Extract the (x, y) coordinate from the center of the cell holding the provided text.  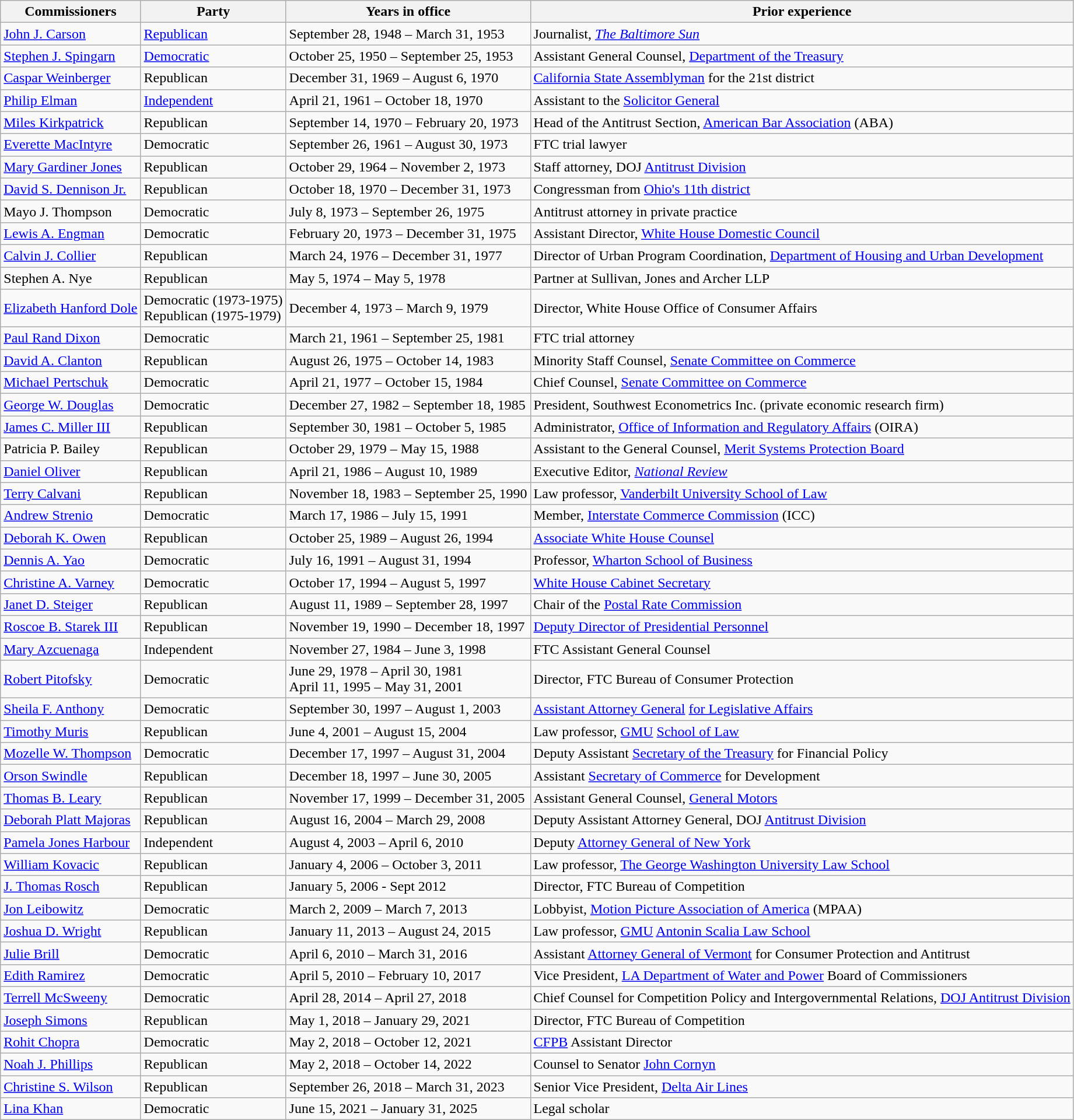
Party (214, 12)
Assistant Attorney General for Legislative Affairs (802, 709)
Chief Counsel, Senate Committee on Commerce (802, 383)
August 11, 1989 – September 28, 1997 (408, 604)
Janet D. Steiger (71, 604)
Rohit Chopra (71, 1042)
Congressman from Ohio's 11th district (802, 189)
Jon Leibowitz (71, 909)
June 15, 2021 – January 31, 2025 (408, 1109)
Director, White House Office of Consumer Affairs (802, 308)
Law professor, GMU School of Law (802, 731)
Minority Staff Counsel, Senate Committee on Commerce (802, 360)
December 27, 1982 – September 18, 1985 (408, 405)
April 6, 2010 – March 31, 2016 (408, 953)
Orson Swindle (71, 776)
March 2, 2009 – March 7, 2013 (408, 909)
Staff attorney, DOJ Antitrust Division (802, 167)
April 21, 1961 – October 18, 1970 (408, 100)
Everette MacIntyre (71, 145)
Assistant Director, White House Domestic Council (802, 233)
November 17, 1999 – December 31, 2005 (408, 798)
Pamela Jones Harbour (71, 842)
October 17, 1994 – August 5, 1997 (408, 582)
President, Southwest Econometrics Inc. (private economic research firm) (802, 405)
CFPB Assistant Director (802, 1042)
Edith Ramirez (71, 975)
Michael Pertschuk (71, 383)
David A. Clanton (71, 360)
Legal scholar (802, 1109)
January 4, 2006 – October 3, 2011 (408, 864)
August 26, 1975 – October 14, 1983 (408, 360)
Mozelle W. Thompson (71, 754)
Law professor, The George Washington University Law School (802, 864)
Law professor, GMU Antonin Scalia Law School (802, 931)
April 21, 1986 – August 10, 1989 (408, 471)
September 14, 1970 – February 20, 1973 (408, 123)
Andrew Strenio (71, 516)
November 18, 1983 – September 25, 1990 (408, 494)
Assistant to the General Counsel, Merit Systems Protection Board (802, 449)
Joshua D. Wright (71, 931)
Assistant General Counsel, Department of the Treasury (802, 56)
July 8, 1973 – September 26, 1975 (408, 211)
Stephen A. Nye (71, 278)
James C. Miller III (71, 427)
December 31, 1969 – August 6, 1970 (408, 78)
October 25, 1950 – September 25, 1953 (408, 56)
Partner at Sullivan, Jones and Archer LLP (802, 278)
Julie Brill (71, 953)
Thomas B. Leary (71, 798)
May 5, 1974 – May 5, 1978 (408, 278)
FTC Assistant General Counsel (802, 649)
Assistant Attorney General of Vermont for Consumer Protection and Antitrust (802, 953)
June 4, 2001 – August 15, 2004 (408, 731)
September 28, 1948 – March 31, 1953 (408, 34)
Lobbyist, Motion Picture Association of America (MPAA) (802, 909)
Counsel to Senator John Cornyn (802, 1065)
October 18, 1970 – December 31, 1973 (408, 189)
June 29, 1978 – April 30, 1981April 11, 1995 – May 31, 2001 (408, 679)
George W. Douglas (71, 405)
Roscoe B. Starek III (71, 626)
Director of Urban Program Coordination, Department of Housing and Urban Development (802, 256)
March 24, 1976 – December 31, 1977 (408, 256)
Antitrust attorney in private practice (802, 211)
December 18, 1997 – June 30, 2005 (408, 776)
Years in office (408, 12)
March 17, 1986 – July 15, 1991 (408, 516)
Robert Pitofsky (71, 679)
October 25, 1989 – August 26, 1994 (408, 538)
Noah J. Phillips (71, 1065)
Calvin J. Collier (71, 256)
May 1, 2018 – January 29, 2021 (408, 1020)
October 29, 1979 – May 15, 1988 (408, 449)
January 5, 2006 - Sept 2012 (408, 887)
Dennis A. Yao (71, 560)
Deborah Platt Majoras (71, 820)
December 17, 1997 – August 31, 2004 (408, 754)
October 29, 1964 – November 2, 1973 (408, 167)
Philip Elman (71, 100)
September 30, 1997 – August 1, 2003 (408, 709)
November 19, 1990 – December 18, 1997 (408, 626)
John J. Carson (71, 34)
Mary Gardiner Jones (71, 167)
Professor, Wharton School of Business (802, 560)
Paul Rand Dixon (71, 338)
Commissioners (71, 12)
Joseph Simons (71, 1020)
Timothy Muris (71, 731)
Prior experience (802, 12)
Assistant General Counsel, General Motors (802, 798)
Mary Azcuenaga (71, 649)
March 21, 1961 – September 25, 1981 (408, 338)
Law professor, Vanderbilt University School of Law (802, 494)
September 26, 2018 – March 31, 2023 (408, 1087)
Terry Calvani (71, 494)
September 26, 1961 – August 30, 1973 (408, 145)
Deputy Attorney General of New York (802, 842)
Vice President, LA Department of Water and Power Board of Commissioners (802, 975)
Chief Counsel for Competition Policy and Intergovernmental Relations, DOJ Antitrust Division (802, 998)
Mayo J. Thompson (71, 211)
FTC trial attorney (802, 338)
FTC trial lawyer (802, 145)
Miles Kirkpatrick (71, 123)
Deborah K. Owen (71, 538)
December 4, 1973 – March 9, 1979 (408, 308)
Sheila F. Anthony (71, 709)
Terrell McSweeny (71, 998)
Assistant to the Solicitor General (802, 100)
May 2, 2018 – October 14, 2022 (408, 1065)
Lina Khan (71, 1109)
Chair of the Postal Rate Commission (802, 604)
May 2, 2018 – October 12, 2021 (408, 1042)
Deputy Assistant Attorney General, DOJ Antitrust Division (802, 820)
September 30, 1981 – October 5, 1985 (408, 427)
Caspar Weinberger (71, 78)
February 20, 1973 – December 31, 1975 (408, 233)
Associate White House Counsel (802, 538)
J. Thomas Rosch (71, 887)
April 21, 1977 – October 15, 1984 (408, 383)
Assistant Secretary of Commerce for Development (802, 776)
Head of the Antitrust Section, American Bar Association (ABA) (802, 123)
David S. Dennison Jr. (71, 189)
April 5, 2010 – February 10, 2017 (408, 975)
Senior Vice President, Delta Air Lines (802, 1087)
January 11, 2013 – August 24, 2015 (408, 931)
Elizabeth Hanford Dole (71, 308)
Patricia P. Bailey (71, 449)
Deputy Assistant Secretary of the Treasury for Financial Policy (802, 754)
Daniel Oliver (71, 471)
Lewis A. Engman (71, 233)
Director, FTC Bureau of Consumer Protection (802, 679)
April 28, 2014 – April 27, 2018 (408, 998)
November 27, 1984 – June 3, 1998 (408, 649)
July 16, 1991 – August 31, 1994 (408, 560)
Christine S. Wilson (71, 1087)
William Kovacic (71, 864)
White House Cabinet Secretary (802, 582)
California State Assemblyman for the 21st district (802, 78)
Democratic (1973-1975)Republican (1975-1979) (214, 308)
Deputy Director of Presidential Personnel (802, 626)
August 16, 2004 – March 29, 2008 (408, 820)
Christine A. Varney (71, 582)
Stephen J. Spingarn (71, 56)
Journalist, The Baltimore Sun (802, 34)
Administrator, Office of Information and Regulatory Affairs (OIRA) (802, 427)
Executive Editor, National Review (802, 471)
August 4, 2003 – April 6, 2010 (408, 842)
Member, Interstate Commerce Commission (ICC) (802, 516)
